Return the [X, Y] coordinate for the center point of the cell that contains the specified text.  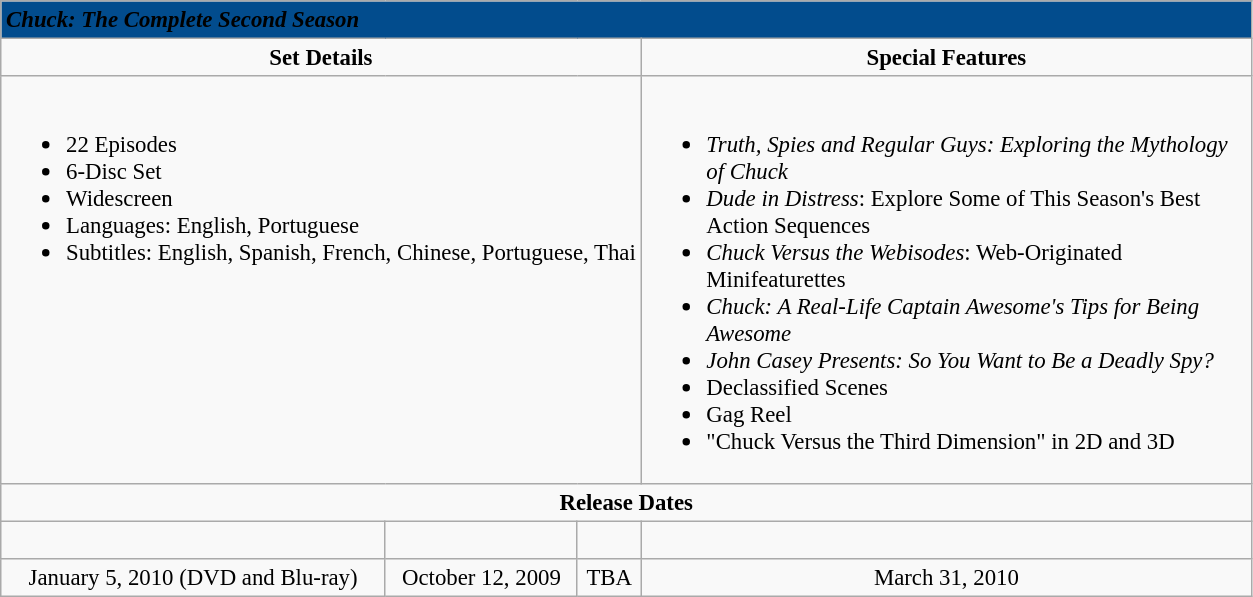
22 Episodes6-Disc SetWidescreenLanguages: English, PortugueseSubtitles: English, Spanish, French, Chinese, Portuguese, Thai [321, 280]
October 12, 2009 [481, 577]
Special Features [946, 58]
March 31, 2010 [946, 577]
Set Details [321, 58]
TBA [609, 577]
January 5, 2010 (DVD and Blu-ray) [194, 577]
Release Dates [626, 502]
Chuck: The Complete Second Season [626, 20]
